Find where the given text appears and provide that cell's center as (x, y) coordinate. 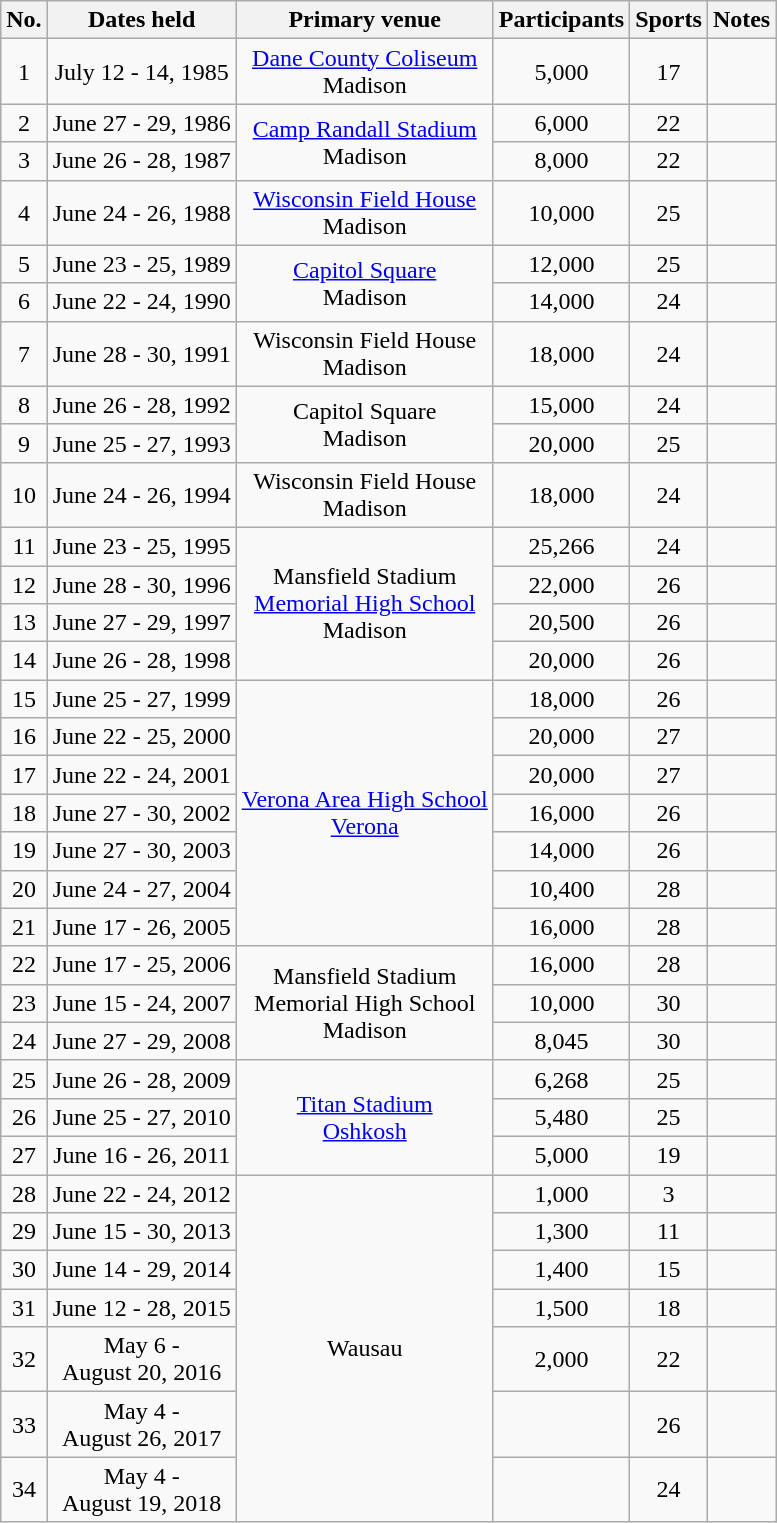
June 27 - 29, 1997 (142, 623)
1 (24, 72)
June 23 - 25, 1995 (142, 546)
June 27 - 29, 2008 (142, 1041)
June 17 - 26, 2005 (142, 927)
Dates held (142, 20)
20 (24, 889)
Titan StadiumOshkosh (364, 1117)
14 (24, 661)
June 24 - 26, 1994 (142, 494)
Primary venue (364, 20)
32 (24, 1360)
20,500 (561, 623)
June 22 - 24, 2012 (142, 1193)
May 6 -August 20, 2016 (142, 1360)
June 26 - 28, 1987 (142, 161)
Verona Area High SchoolVerona (364, 813)
21 (24, 927)
June 26 - 28, 1992 (142, 405)
34 (24, 1490)
June 14 - 29, 2014 (142, 1270)
15,000 (561, 405)
8,045 (561, 1041)
12,000 (561, 264)
2,000 (561, 1360)
10 (24, 494)
1,500 (561, 1308)
6,268 (561, 1079)
9 (24, 443)
June 22 - 25, 2000 (142, 737)
June 25 - 27, 1999 (142, 699)
16 (24, 737)
4 (24, 212)
6,000 (561, 123)
7 (24, 354)
June 28 - 30, 1991 (142, 354)
June 24 - 26, 1988 (142, 212)
1,300 (561, 1232)
2 (24, 123)
June 25 - 27, 2010 (142, 1117)
June 24 - 27, 2004 (142, 889)
6 (24, 302)
June 27 - 30, 2003 (142, 851)
June 16 - 26, 2011 (142, 1155)
Wausau (364, 1348)
10,400 (561, 889)
13 (24, 623)
23 (24, 1003)
June 15 - 30, 2013 (142, 1232)
5 (24, 264)
May 4 -August 19, 2018 (142, 1490)
No. (24, 20)
31 (24, 1308)
22,000 (561, 585)
June 27 - 29, 1986 (142, 123)
May 4 -August 26, 2017 (142, 1424)
June 23 - 25, 1989 (142, 264)
Sports (669, 20)
33 (24, 1424)
June 22 - 24, 1990 (142, 302)
29 (24, 1232)
25,266 (561, 546)
July 12 - 14, 1985 (142, 72)
June 26 - 28, 2009 (142, 1079)
June 15 - 24, 2007 (142, 1003)
Camp Randall StadiumMadison (364, 142)
June 27 - 30, 2002 (142, 813)
June 25 - 27, 1993 (142, 443)
Dane County ColiseumMadison (364, 72)
June 28 - 30, 1996 (142, 585)
1,400 (561, 1270)
June 26 - 28, 1998 (142, 661)
Participants (561, 20)
1,000 (561, 1193)
June 17 - 25, 2006 (142, 965)
12 (24, 585)
8 (24, 405)
Notes (741, 20)
June 22 - 24, 2001 (142, 775)
5,480 (561, 1117)
June 12 - 28, 2015 (142, 1308)
8,000 (561, 161)
